Return (X, Y) of the center of cell containing provided text 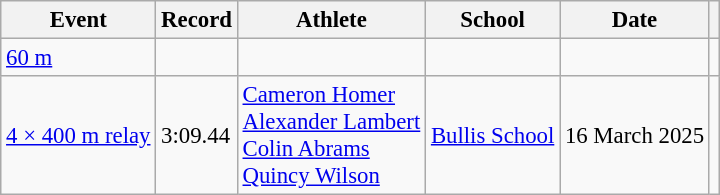
Event (78, 20)
Record (196, 20)
School (493, 20)
Cameron HomerAlexander LambertColin AbramsQuincy Wilson (331, 136)
Athlete (331, 20)
Date (635, 20)
3:09.44 (196, 136)
4 × 400 m relay (78, 136)
16 March 2025 (635, 136)
Bullis School (493, 136)
60 m (78, 58)
